Return [x, y] of the center of cell containing provided text 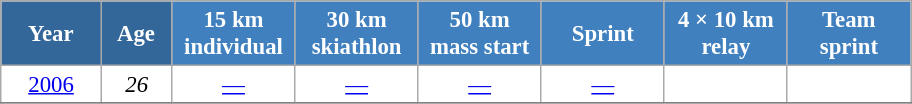
26 [136, 85]
Age [136, 34]
Year [52, 34]
Team sprint [848, 34]
30 km skiathlon [356, 34]
15 km individual [234, 34]
2006 [52, 85]
4 × 10 km relay [726, 34]
50 km mass start [480, 34]
Sprint [602, 34]
